For the text-containing cell, return its midpoint in (X, Y) coordinate format. 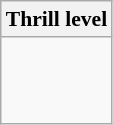
Thrill level (56, 19)
